Search for the cell housing the specified text and yield its (X, Y) center coordinate. 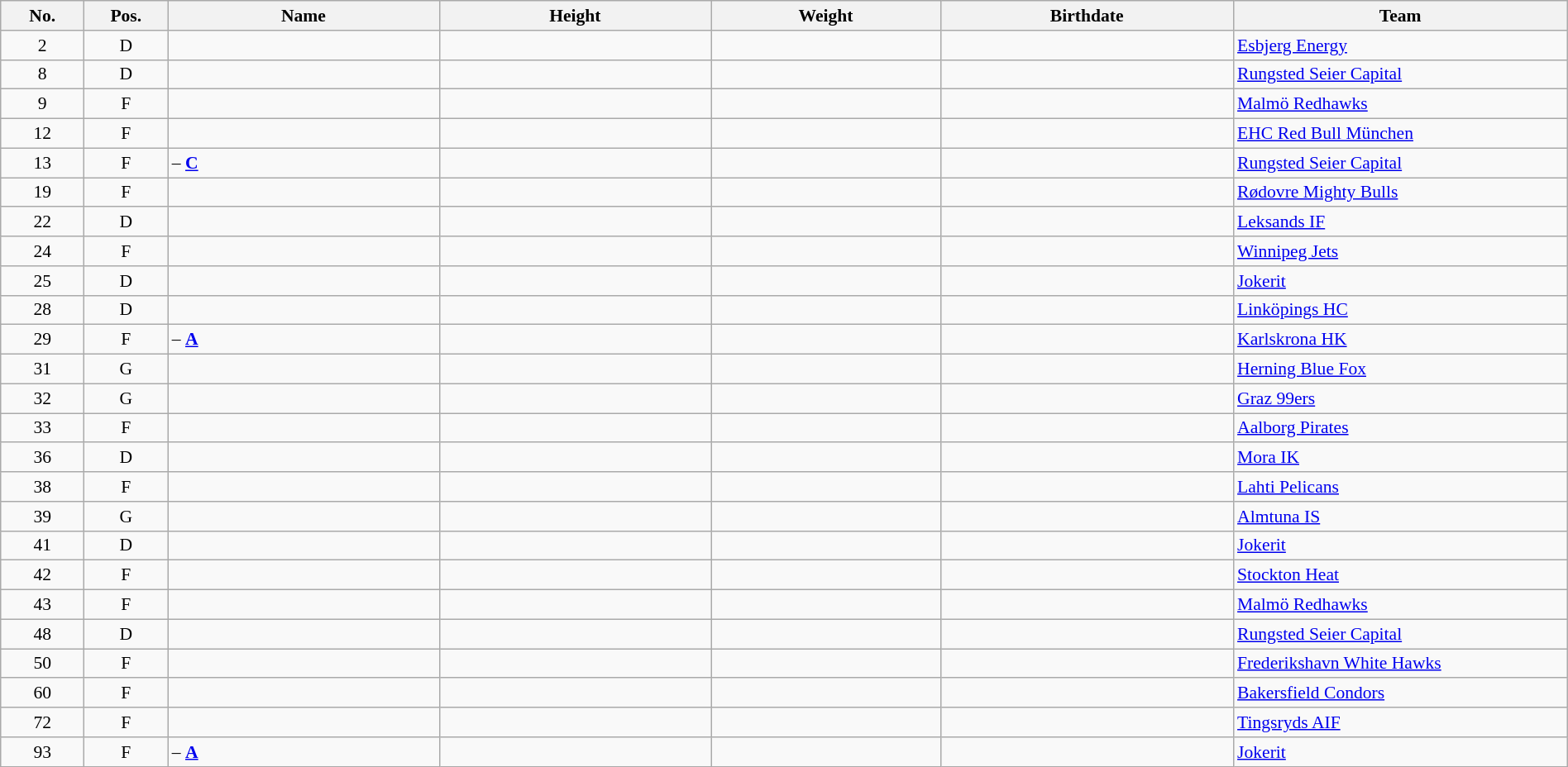
9 (43, 104)
22 (43, 222)
38 (43, 487)
Birthdate (1087, 16)
Frederikshavn White Hawks (1400, 664)
29 (43, 340)
Karlskrona HK (1400, 340)
50 (43, 664)
32 (43, 398)
Linköpings HC (1400, 310)
Herning Blue Fox (1400, 369)
Stockton Heat (1400, 575)
60 (43, 693)
31 (43, 369)
Team (1400, 16)
Aalborg Pirates (1400, 428)
24 (43, 251)
43 (43, 605)
36 (43, 458)
72 (43, 722)
Winnipeg Jets (1400, 251)
Rødovre Mighty Bulls (1400, 193)
Pos. (126, 16)
42 (43, 575)
Bakersfield Condors (1400, 693)
Mora IK (1400, 458)
48 (43, 634)
Name (304, 16)
41 (43, 545)
No. (43, 16)
19 (43, 193)
Graz 99ers (1400, 398)
28 (43, 310)
Height (575, 16)
12 (43, 134)
Weight (826, 16)
EHC Red Bull München (1400, 134)
25 (43, 281)
8 (43, 74)
Esbjerg Energy (1400, 45)
Almtuna IS (1400, 517)
Tingsryds AIF (1400, 722)
33 (43, 428)
– C (304, 163)
93 (43, 752)
2 (43, 45)
Lahti Pelicans (1400, 487)
Leksands IF (1400, 222)
13 (43, 163)
39 (43, 517)
